Provide the [x, y] coordinate of the cell's center where the given text is located.  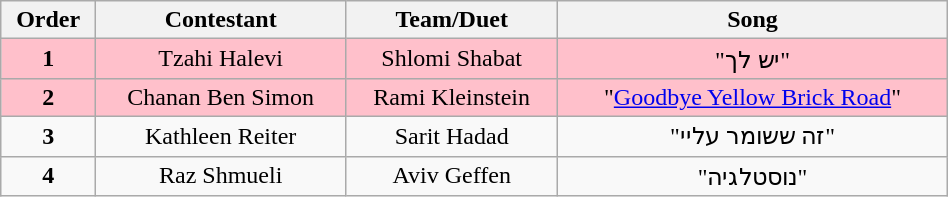
4 [48, 176]
Tzahi Halevi [221, 59]
"Goodbye Yellow Brick Road" [753, 97]
Shlomi Shabat [452, 59]
1 [48, 59]
"יש לך" [753, 59]
Sarit Hadad [452, 136]
Team/Duet [452, 20]
"נוסטלגיה" [753, 176]
Chanan Ben Simon [221, 97]
Song [753, 20]
"זה ששומר עליי" [753, 136]
2 [48, 97]
Order [48, 20]
Kathleen Reiter [221, 136]
Rami Kleinstein [452, 97]
Raz Shmueli [221, 176]
Contestant [221, 20]
3 [48, 136]
Aviv Geffen [452, 176]
